Return [x, y] of the center of cell containing provided text 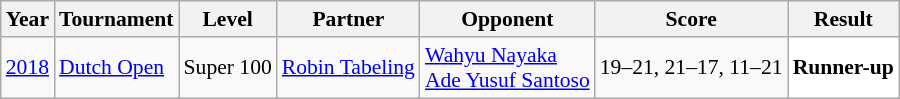
Score [692, 19]
Robin Tabeling [348, 68]
Level [228, 19]
Dutch Open [116, 68]
Runner-up [844, 68]
Tournament [116, 19]
Partner [348, 19]
Super 100 [228, 68]
19–21, 21–17, 11–21 [692, 68]
Result [844, 19]
2018 [28, 68]
Year [28, 19]
Wahyu Nayaka Ade Yusuf Santoso [508, 68]
Opponent [508, 19]
